Provide the [X, Y] coordinate of the cell's center where the given text is located.  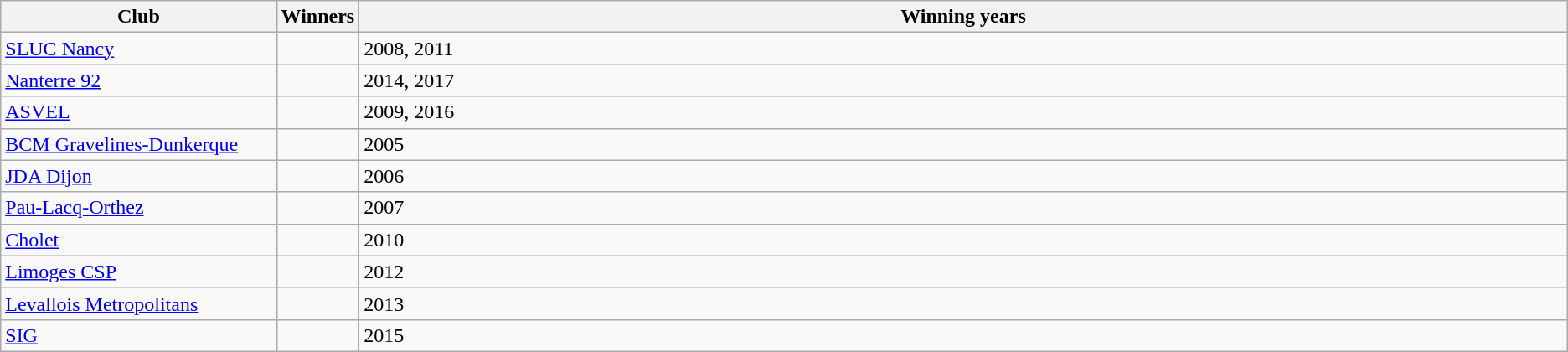
2010 [963, 240]
Nanterre 92 [139, 80]
SLUC Nancy [139, 49]
Limoges CSP [139, 272]
Club [139, 17]
2005 [963, 144]
BCM Gravelines-Dunkerque [139, 144]
Levallois Metropolitans [139, 303]
Winners [318, 17]
2009, 2016 [963, 112]
Winning years [963, 17]
Pau-Lacq-Orthez [139, 208]
2013 [963, 303]
JDA Dijon [139, 176]
2006 [963, 176]
Cholet [139, 240]
SIG [139, 335]
ASVEL [139, 112]
2012 [963, 272]
2015 [963, 335]
2007 [963, 208]
2008, 2011 [963, 49]
2014, 2017 [963, 80]
